Determine the (X, Y) coordinate at the center of the cell enclosing the given text.  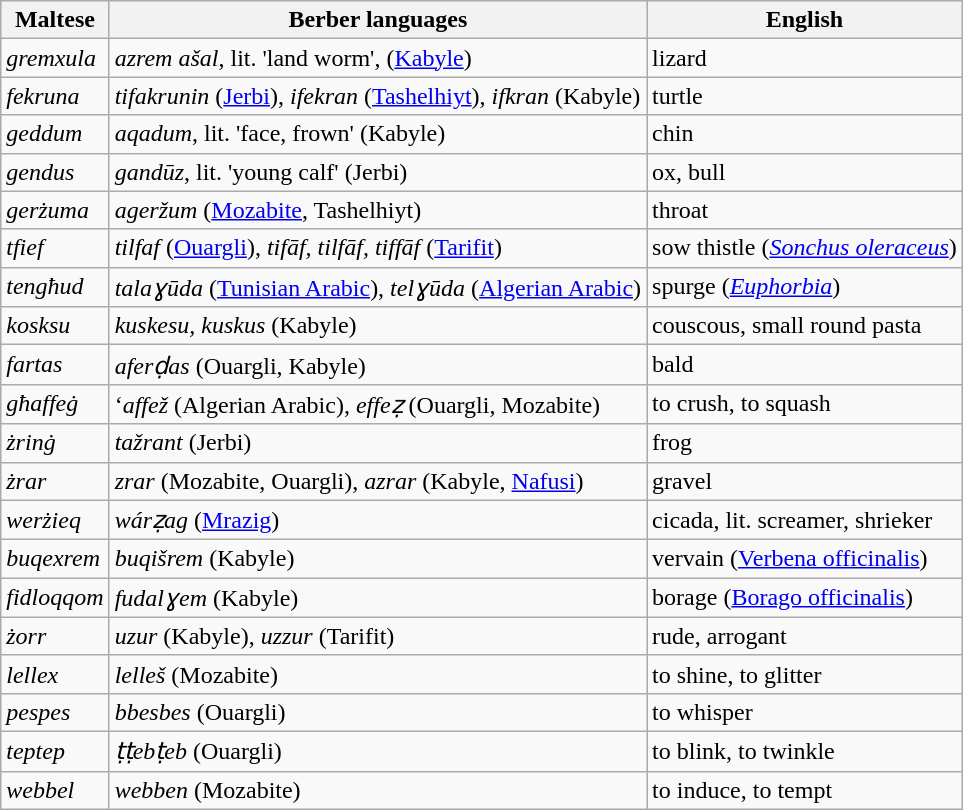
ṭṭebṭeb (Ouargli) (378, 751)
rude, arrogant (805, 636)
Maltese (55, 20)
Berber languages (378, 20)
lelleš (Mozabite) (378, 674)
talaɣūda (Tunisian Arabic), telɣūda (Algerian Arabic) (378, 287)
to induce, to tempt (805, 790)
kosksu (55, 326)
turtle (805, 96)
teptep (55, 751)
tilfaf (Ouargli), tifāf, tilfāf, tiffāf (Tarifit) (378, 248)
fartas (55, 365)
geddum (55, 134)
vervain (Verbena officinalis) (805, 559)
aqadum, lit. 'face, frown' (Kabyle) (378, 134)
għaffeġ (55, 404)
to whisper (805, 712)
ageržum (Mozabite, Tashelhiyt) (378, 210)
tengħud (55, 287)
wárẓag (Mrazig) (378, 520)
webbel (55, 790)
tažrant (Jerbi) (378, 443)
żorr (55, 636)
lellex (55, 674)
gendus (55, 172)
uzur (Kabyle), uzzur (Tarifit) (378, 636)
kuskesu, kuskus (Kabyle) (378, 326)
frog (805, 443)
‘affež (Algerian Arabic), effeẓ (Ouargli, Mozabite) (378, 404)
zrar (Mozabite, Ouargli), azrar (Kabyle, Nafusi) (378, 481)
sow thistle (Sonchus oleraceus) (805, 248)
żrar (55, 481)
chin (805, 134)
webben (Mozabite) (378, 790)
pespes (55, 712)
English (805, 20)
borage (Borago officinalis) (805, 598)
aferḍas (Ouargli, Kabyle) (378, 365)
werżieq (55, 520)
throat (805, 210)
żrinġ (55, 443)
buqexrem (55, 559)
to shine, to glitter (805, 674)
bbesbes (Ouargli) (378, 712)
ox, bull (805, 172)
gravel (805, 481)
lizard (805, 58)
azrem ašal, lit. 'land worm', (Kabyle) (378, 58)
couscous, small round pasta (805, 326)
gremxula (55, 58)
fudalɣem (Kabyle) (378, 598)
to blink, to twinkle (805, 751)
cicada, lit. screamer, shrieker (805, 520)
fekruna (55, 96)
buqišrem (Kabyle) (378, 559)
bald (805, 365)
gerżuma (55, 210)
to crush, to squash (805, 404)
tfief (55, 248)
tifakrunin (Jerbi), ifekran (Tashelhiyt), ifkran (Kabyle) (378, 96)
fidloqqom (55, 598)
spurge (Euphorbia) (805, 287)
gandūz, lit. 'young calf' (Jerbi) (378, 172)
